For the text-containing cell, return its midpoint in [x, y] coordinate format. 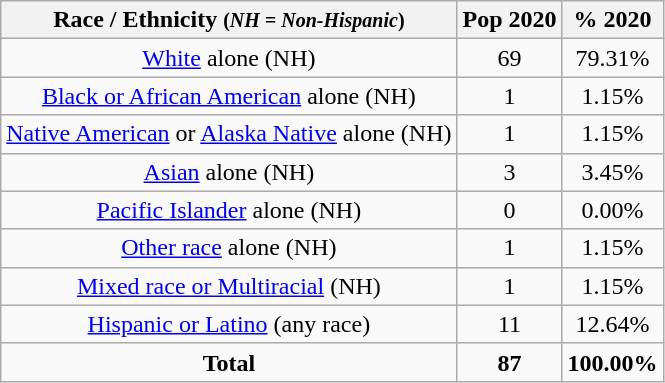
79.31% [612, 58]
Asian alone (NH) [229, 172]
12.64% [612, 324]
3.45% [612, 172]
Race / Ethnicity (NH = Non-Hispanic) [229, 20]
Black or African American alone (NH) [229, 96]
Hispanic or Latino (any race) [229, 324]
White alone (NH) [229, 58]
11 [510, 324]
% 2020 [612, 20]
Pacific Islander alone (NH) [229, 210]
0 [510, 210]
Pop 2020 [510, 20]
Native American or Alaska Native alone (NH) [229, 134]
Other race alone (NH) [229, 248]
Mixed race or Multiracial (NH) [229, 286]
69 [510, 58]
3 [510, 172]
Total [229, 362]
87 [510, 362]
100.00% [612, 362]
0.00% [612, 210]
